Detect which cell encompasses the target text, then output its (x, y) center coordinate. 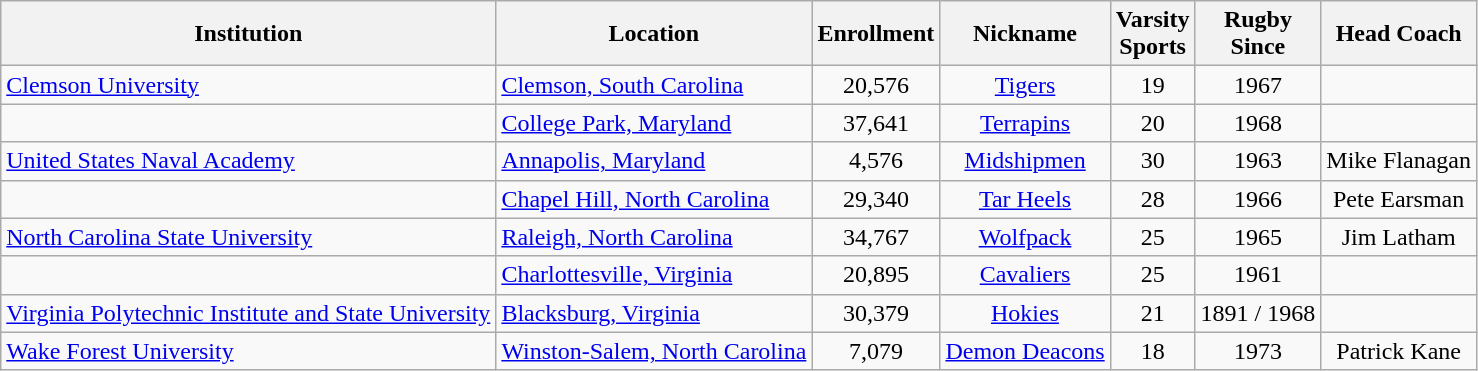
1966 (1258, 199)
1968 (1258, 123)
30,379 (876, 313)
Jim Latham (1399, 237)
Tar Heels (1025, 199)
20,576 (876, 85)
Wake Forest University (248, 351)
18 (1152, 351)
19 (1152, 85)
Rugby Since (1258, 34)
1967 (1258, 85)
20,895 (876, 275)
Enrollment (876, 34)
20 (1152, 123)
30 (1152, 161)
Winston-Salem, North Carolina (654, 351)
Mike Flanagan (1399, 161)
Chapel Hill, North Carolina (654, 199)
College Park, Maryland (654, 123)
Terrapins (1025, 123)
1961 (1258, 275)
Raleigh, North Carolina (654, 237)
United States Naval Academy (248, 161)
Location (654, 34)
29,340 (876, 199)
Pete Earsman (1399, 199)
Annapolis, Maryland (654, 161)
VarsitySports (1152, 34)
4,576 (876, 161)
Hokies (1025, 313)
Wolfpack (1025, 237)
Charlottesville, Virginia (654, 275)
Virginia Polytechnic Institute and State University (248, 313)
North Carolina State University (248, 237)
34,767 (876, 237)
Clemson, South Carolina (654, 85)
21 (1152, 313)
Institution (248, 34)
Nickname (1025, 34)
Midshipmen (1025, 161)
Demon Deacons (1025, 351)
Tigers (1025, 85)
Clemson University (248, 85)
Cavaliers (1025, 275)
1963 (1258, 161)
37,641 (876, 123)
1891 / 1968 (1258, 313)
Patrick Kane (1399, 351)
1973 (1258, 351)
7,079 (876, 351)
Blacksburg, Virginia (654, 313)
Head Coach (1399, 34)
28 (1152, 199)
1965 (1258, 237)
